Scan for the cell matching the given text and deliver its (x, y) coordinate at center. 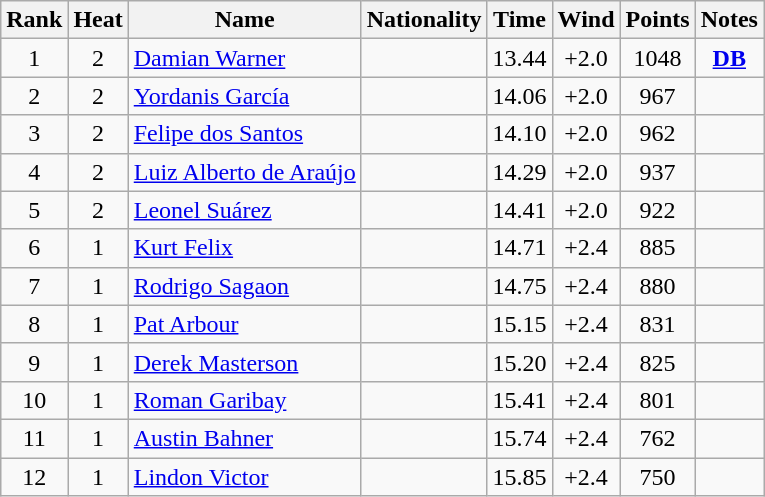
10 (34, 400)
12 (34, 477)
Pat Arbour (244, 324)
15.41 (520, 400)
DB (729, 58)
15.20 (520, 362)
Lindon Victor (244, 477)
Roman Garibay (244, 400)
Nationality (424, 20)
14.41 (520, 210)
Yordanis García (244, 96)
3 (34, 134)
762 (658, 438)
Wind (586, 20)
11 (34, 438)
4 (34, 172)
15.15 (520, 324)
Damian Warner (244, 58)
9 (34, 362)
825 (658, 362)
15.85 (520, 477)
Felipe dos Santos (244, 134)
Rodrigo Sagaon (244, 286)
Leonel Suárez (244, 210)
Kurt Felix (244, 248)
Name (244, 20)
Heat (98, 20)
14.71 (520, 248)
880 (658, 286)
831 (658, 324)
15.74 (520, 438)
5 (34, 210)
Points (658, 20)
Rank (34, 20)
801 (658, 400)
Notes (729, 20)
937 (658, 172)
8 (34, 324)
750 (658, 477)
13.44 (520, 58)
7 (34, 286)
6 (34, 248)
967 (658, 96)
14.06 (520, 96)
Austin Bahner (244, 438)
922 (658, 210)
962 (658, 134)
14.29 (520, 172)
14.10 (520, 134)
1048 (658, 58)
14.75 (520, 286)
Time (520, 20)
885 (658, 248)
Luiz Alberto de Araújo (244, 172)
Derek Masterson (244, 362)
